Return the (X, Y) coordinate for the center point of the cell that contains the specified text.  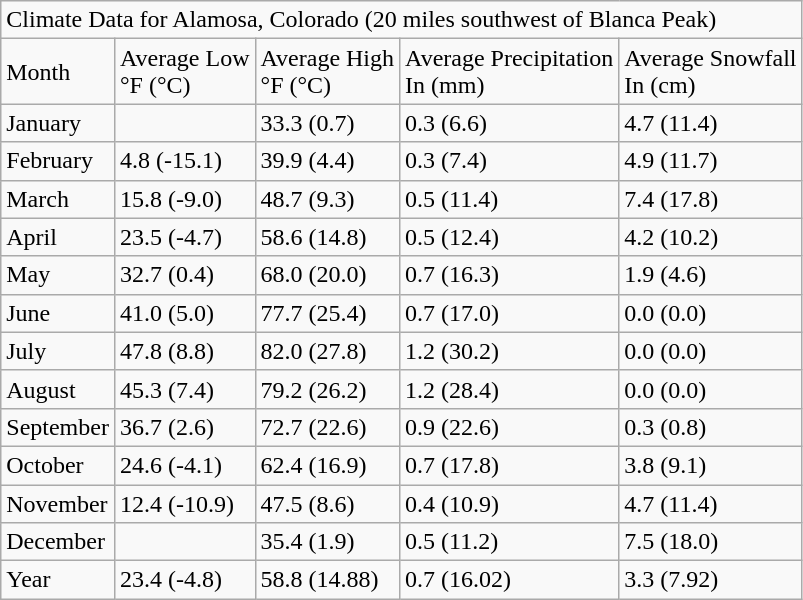
36.7 (2.6) (184, 427)
March (58, 199)
58.6 (14.8) (328, 237)
23.5 (-4.7) (184, 237)
Average SnowfallIn (cm) (710, 72)
Climate Data for Alamosa, Colorado (20 miles southwest of Blanca Peak) (402, 20)
47.5 (8.6) (328, 503)
May (58, 275)
Average High°F (°C) (328, 72)
4.2 (10.2) (710, 237)
24.6 (-4.1) (184, 465)
58.8 (14.88) (328, 580)
41.0 (5.0) (184, 313)
November (58, 503)
April (58, 237)
68.0 (20.0) (328, 275)
0.7 (16.3) (510, 275)
32.7 (0.4) (184, 275)
45.3 (7.4) (184, 389)
4.9 (11.7) (710, 161)
1.9 (4.6) (710, 275)
July (58, 351)
Average PrecipitationIn (mm) (510, 72)
Month (58, 72)
Year (58, 580)
3.8 (9.1) (710, 465)
79.2 (26.2) (328, 389)
72.7 (22.6) (328, 427)
0.4 (10.9) (510, 503)
December (58, 542)
35.4 (1.9) (328, 542)
October (58, 465)
0.3 (0.8) (710, 427)
0.9 (22.6) (510, 427)
June (58, 313)
77.7 (25.4) (328, 313)
January (58, 123)
0.7 (16.02) (510, 580)
23.4 (-4.8) (184, 580)
3.3 (7.92) (710, 580)
1.2 (30.2) (510, 351)
August (58, 389)
15.8 (-9.0) (184, 199)
February (58, 161)
0.3 (6.6) (510, 123)
0.5 (11.2) (510, 542)
0.7 (17.0) (510, 313)
0.7 (17.8) (510, 465)
39.9 (4.4) (328, 161)
Average Low°F (°C) (184, 72)
4.8 (-15.1) (184, 161)
82.0 (27.8) (328, 351)
47.8 (8.8) (184, 351)
September (58, 427)
1.2 (28.4) (510, 389)
48.7 (9.3) (328, 199)
0.3 (7.4) (510, 161)
33.3 (0.7) (328, 123)
0.5 (11.4) (510, 199)
12.4 (-10.9) (184, 503)
7.4 (17.8) (710, 199)
62.4 (16.9) (328, 465)
7.5 (18.0) (710, 542)
0.5 (12.4) (510, 237)
